Return the [x, y] coordinate for the center point of the cell that contains the specified text.  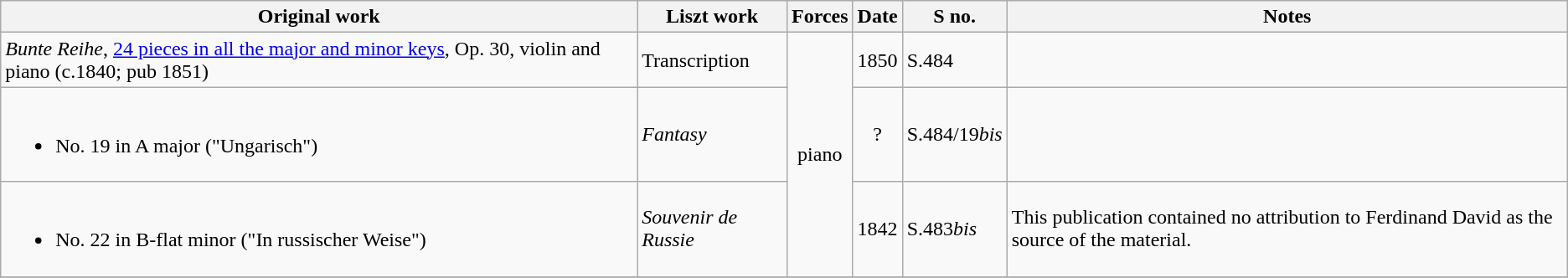
Notes [1287, 17]
piano [819, 154]
No. 19 in A major ("Ungarisch") [319, 134]
Forces [819, 17]
Souvenir de Russie [712, 229]
Original work [319, 17]
Date [878, 17]
1850 [878, 60]
Liszt work [712, 17]
S no. [955, 17]
This publication contained no attribution to Ferdinand David as the source of the material. [1287, 229]
Bunte Reihe, 24 pieces in all the major and minor keys, Op. 30, violin and piano (c.1840; pub 1851) [319, 60]
S.483bis [955, 229]
No. 22 in B-flat minor ("In russischer Weise") [319, 229]
? [878, 134]
S.484 [955, 60]
1842 [878, 229]
Fantasy [712, 134]
Transcription [712, 60]
S.484/19bis [955, 134]
